Determine the [X, Y] coordinate at the center of the cell enclosing the given text.  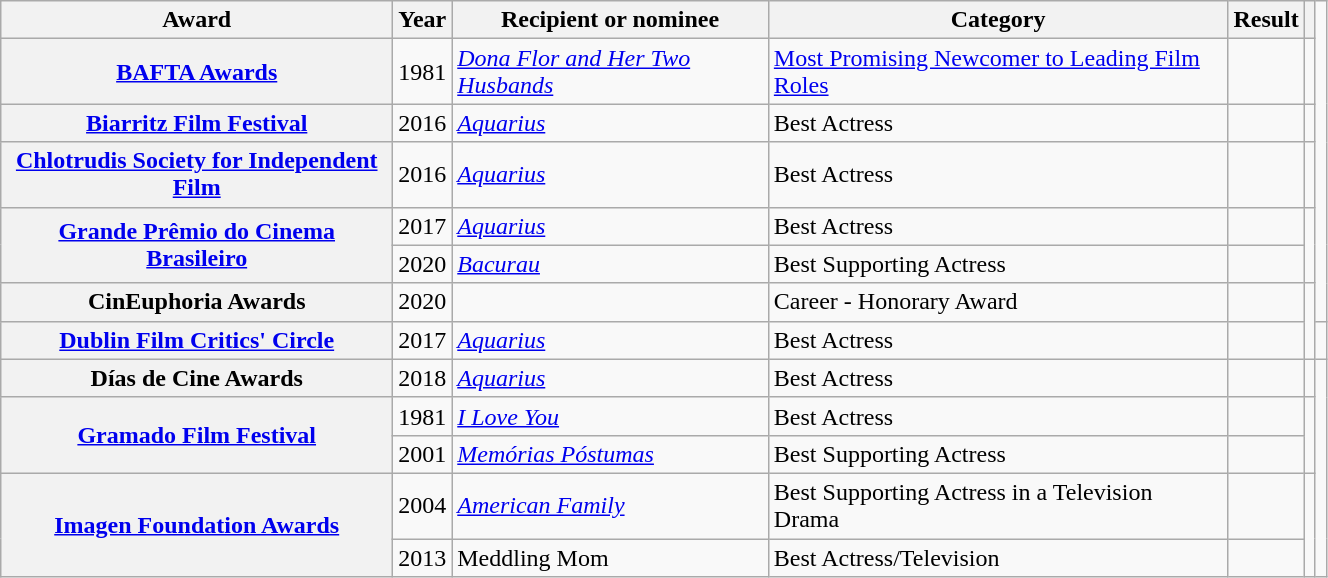
Dona Flor and Her Two Husbands [610, 72]
I Love You [610, 416]
Recipient or nominee [610, 20]
Dublin Film Critics' Circle [197, 340]
Result [1266, 20]
Best Supporting Actress in a Television Drama [998, 506]
Imagen Foundation Awards [197, 524]
Grande Prêmio do Cinema Brasileiro [197, 245]
BAFTA Awards [197, 72]
CinEuphoria Awards [197, 302]
2001 [422, 454]
Bacurau [610, 264]
Biarritz Film Festival [197, 123]
Días de Cine Awards [197, 378]
Gramado Film Festival [197, 435]
Meddling Mom [610, 557]
Year [422, 20]
Award [197, 20]
Memórias Póstumas [610, 454]
Best Actress/Television [998, 557]
2018 [422, 378]
Career - Honorary Award [998, 302]
2004 [422, 506]
Chlotrudis Society for Independent Film [197, 174]
American Family [610, 506]
Category [998, 20]
Most Promising Newcomer to Leading Film Roles [998, 72]
2013 [422, 557]
